For the text-containing cell, return its midpoint in (x, y) coordinate format. 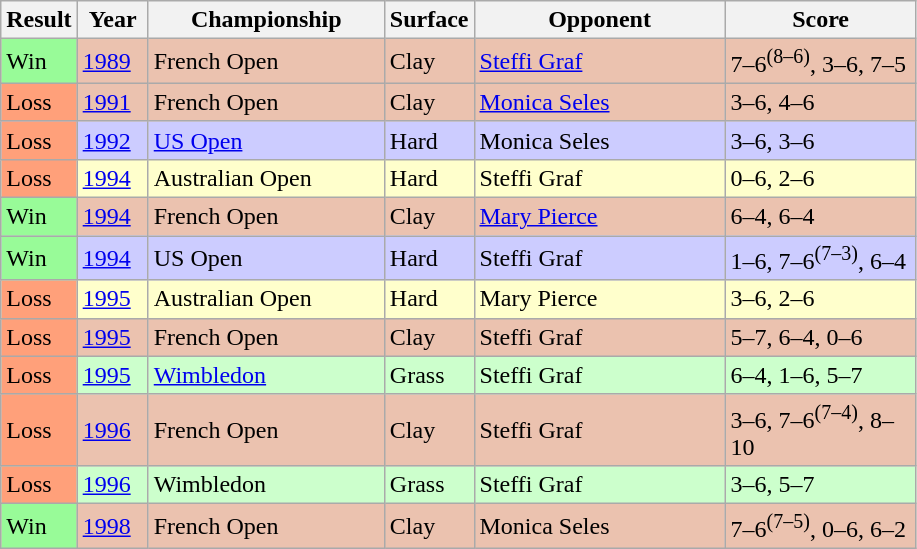
Opponent (600, 20)
0–6, 2–6 (820, 178)
1–6, 7–6(7–3), 6–4 (820, 258)
Result (39, 20)
3–6, 5–7 (820, 485)
1992 (112, 140)
Year (112, 20)
1998 (112, 526)
Score (820, 20)
Championship (266, 20)
7–6(7–5), 0–6, 6–2 (820, 526)
6–4, 6–4 (820, 217)
3–6, 4–6 (820, 102)
1989 (112, 62)
3–6, 7–6(7–4), 8–10 (820, 430)
3–6, 3–6 (820, 140)
5–7, 6–4, 0–6 (820, 337)
3–6, 2–6 (820, 299)
7–6(8–6), 3–6, 7–5 (820, 62)
Surface (429, 20)
6–4, 1–6, 5–7 (820, 375)
1991 (112, 102)
